Provide the (x, y) coordinate of the cell's center where the given text is located.  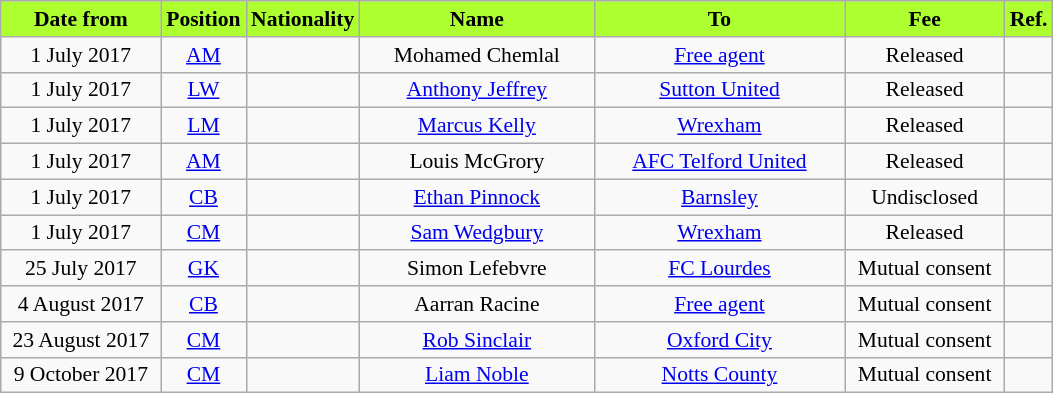
AFC Telford United (719, 162)
Fee (925, 19)
Liam Noble (476, 375)
LW (204, 90)
GK (204, 269)
Nationality (302, 19)
To (719, 19)
Barnsley (719, 197)
Marcus Kelly (476, 126)
Sam Wedgbury (476, 233)
Ref. (1029, 19)
9 October 2017 (81, 375)
Name (476, 19)
LM (204, 126)
Date from (81, 19)
25 July 2017 (81, 269)
4 August 2017 (81, 304)
23 August 2017 (81, 340)
FC Lourdes (719, 269)
Anthony Jeffrey (476, 90)
Simon Lefebvre (476, 269)
Undisclosed (925, 197)
Rob Sinclair (476, 340)
Notts County (719, 375)
Mohamed Chemlal (476, 55)
Position (204, 19)
Sutton United (719, 90)
Ethan Pinnock (476, 197)
Aarran Racine (476, 304)
Oxford City (719, 340)
Louis McGrory (476, 162)
